Return the [x, y] coordinate for the center point of the cell that contains the specified text.  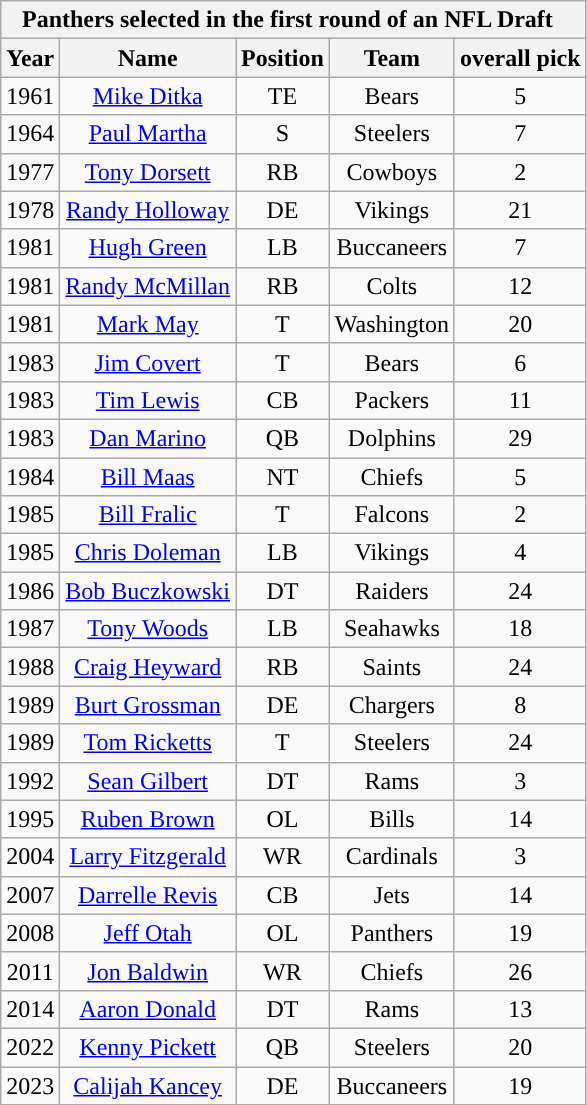
Raiders [392, 591]
Name [148, 58]
Bob Buczkowski [148, 591]
1995 [30, 819]
Year [30, 58]
11 [520, 400]
Panthers [392, 933]
Bill Maas [148, 477]
Saints [392, 667]
2007 [30, 895]
Hugh Green [148, 248]
2023 [30, 1085]
21 [520, 210]
Dolphins [392, 438]
Mark May [148, 324]
Position [283, 58]
1988 [30, 667]
Jim Covert [148, 362]
Cowboys [392, 172]
Falcons [392, 515]
Burt Grossman [148, 705]
Chris Doleman [148, 553]
NT [283, 477]
Tony Dorsett [148, 172]
TE [283, 96]
Calijah Kancey [148, 1085]
Tom Ricketts [148, 743]
Jon Baldwin [148, 971]
13 [520, 1009]
Cardinals [392, 857]
4 [520, 553]
Kenny Pickett [148, 1047]
2004 [30, 857]
12 [520, 286]
Aaron Donald [148, 1009]
Panthers selected in the first round of an NFL Draft [294, 20]
Randy Holloway [148, 210]
Darrelle Revis [148, 895]
Jets [392, 895]
Larry Fitzgerald [148, 857]
Seahawks [392, 629]
18 [520, 629]
8 [520, 705]
Colts [392, 286]
Team [392, 58]
Dan Marino [148, 438]
1984 [30, 477]
2011 [30, 971]
1992 [30, 781]
2014 [30, 1009]
Mike Ditka [148, 96]
1987 [30, 629]
1978 [30, 210]
1964 [30, 134]
Randy McMillan [148, 286]
1961 [30, 96]
Washington [392, 324]
2022 [30, 1047]
S [283, 134]
Chargers [392, 705]
Jeff Otah [148, 933]
Craig Heyward [148, 667]
Ruben Brown [148, 819]
1977 [30, 172]
26 [520, 971]
Packers [392, 400]
Tony Woods [148, 629]
overall pick [520, 58]
Bills [392, 819]
2008 [30, 933]
Paul Martha [148, 134]
1986 [30, 591]
29 [520, 438]
Tim Lewis [148, 400]
Bill Fralic [148, 515]
Sean Gilbert [148, 781]
6 [520, 362]
